Extract the [x, y] coordinate from the center of the cell holding the provided text.  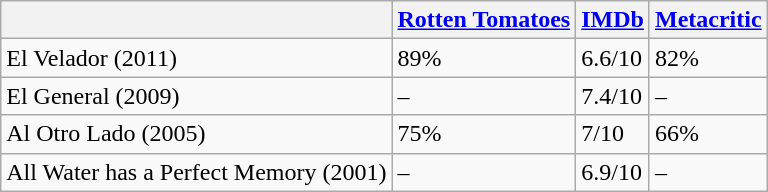
75% [484, 134]
Al Otro Lado (2005) [196, 134]
El Velador (2011) [196, 58]
All Water has a Perfect Memory (2001) [196, 172]
82% [708, 58]
Rotten Tomatoes [484, 20]
Metacritic [708, 20]
El General (2009) [196, 96]
7/10 [613, 134]
6.6/10 [613, 58]
7.4/10 [613, 96]
6.9/10 [613, 172]
66% [708, 134]
89% [484, 58]
IMDb [613, 20]
